Search for the cell housing the specified text and yield its (X, Y) center coordinate. 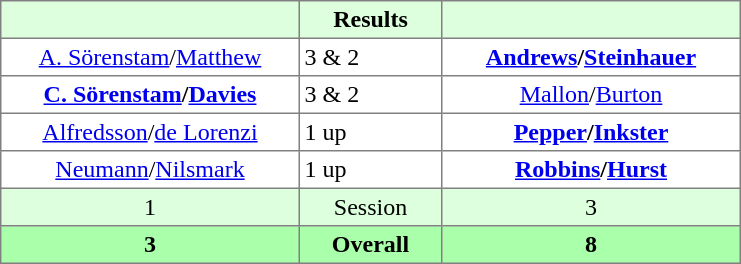
1 (150, 207)
Results (370, 20)
C. Sörenstam/Davies (150, 95)
Session (370, 207)
Andrews/Steinhauer (591, 57)
A. Sörenstam/Matthew (150, 57)
Overall (370, 245)
Robbins/Hurst (591, 170)
Mallon/Burton (591, 95)
8 (591, 245)
Neumann/Nilsmark (150, 170)
Pepper/Inkster (591, 132)
Alfredsson/de Lorenzi (150, 132)
